Find where the given text appears and provide that cell's center as (X, Y) coordinate. 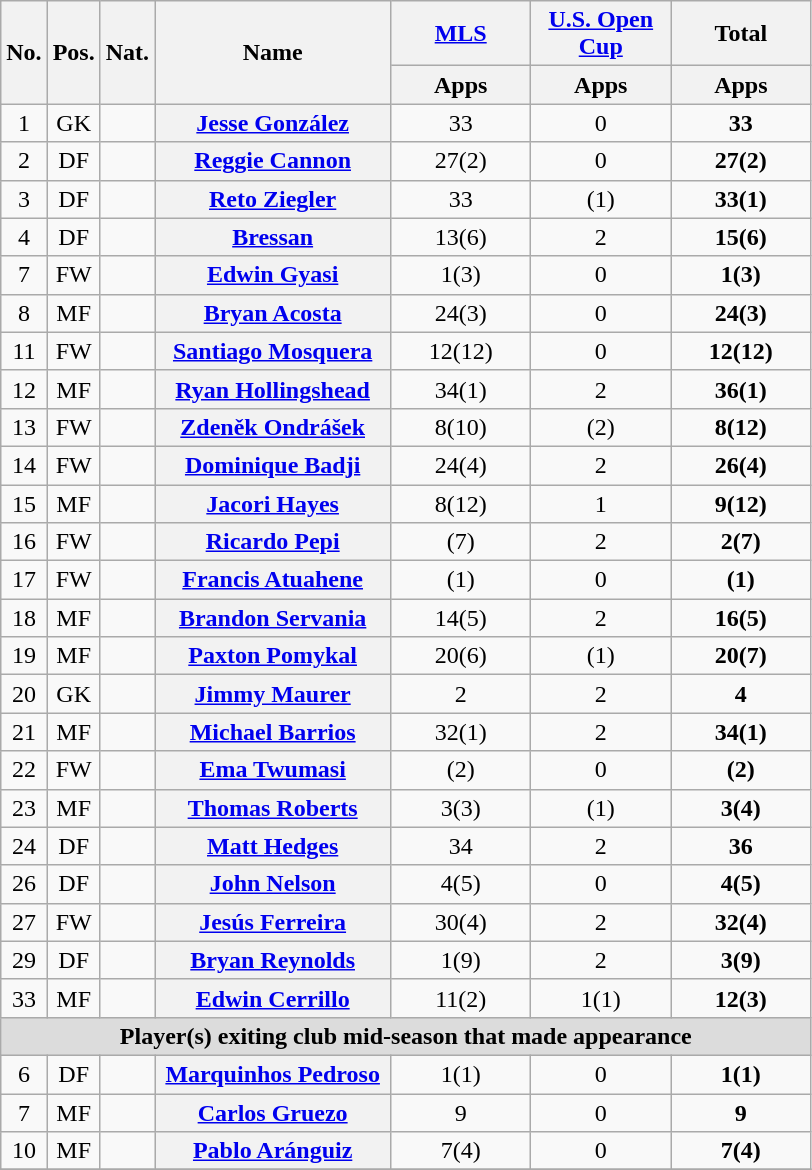
20 (24, 694)
11(2) (461, 998)
26(4) (741, 465)
22 (24, 770)
23 (24, 808)
16 (24, 542)
Bryan Reynolds (273, 960)
Ricardo Pepi (273, 542)
Name (273, 52)
Jacori Hayes (273, 503)
2(7) (741, 542)
Carlos Gruezo (273, 1113)
Bressan (273, 237)
24 (24, 846)
27 (24, 922)
Paxton Pomykal (273, 656)
Bryan Acosta (273, 313)
14(5) (461, 618)
Thomas Roberts (273, 808)
3 (24, 199)
1(9) (461, 960)
9(12) (741, 503)
Michael Barrios (273, 732)
Francis Atuahene (273, 580)
26 (24, 884)
13 (24, 427)
Pos. (74, 52)
24(4) (461, 465)
14 (24, 465)
No. (24, 52)
Reggie Cannon (273, 161)
36 (741, 846)
Jesús Ferreira (273, 922)
34 (461, 846)
Dominique Badji (273, 465)
Jesse González (273, 123)
Ryan Hollingshead (273, 389)
32(1) (461, 732)
Marquinhos Pedroso (273, 1074)
13(6) (461, 237)
12(3) (741, 998)
3(9) (741, 960)
30(4) (461, 922)
18 (24, 618)
3(3) (461, 808)
Pablo Aránguiz (273, 1151)
Santiago Mosquera (273, 351)
U.S. Open Cup (601, 34)
8(10) (461, 427)
19 (24, 656)
6 (24, 1074)
Nat. (127, 52)
33(1) (741, 199)
3(4) (741, 808)
10 (24, 1151)
Reto Ziegler (273, 199)
15(6) (741, 237)
15 (24, 503)
(7) (461, 542)
29 (24, 960)
Player(s) exiting club mid-season that made appearance (406, 1036)
MLS (461, 34)
21 (24, 732)
Jimmy Maurer (273, 694)
John Nelson (273, 884)
Zdeněk Ondrášek (273, 427)
16(5) (741, 618)
Edwin Cerrillo (273, 998)
36(1) (741, 389)
20(7) (741, 656)
Ema Twumasi (273, 770)
Matt Hedges (273, 846)
12 (24, 389)
Total (741, 34)
Brandon Servania (273, 618)
20(6) (461, 656)
8 (24, 313)
32(4) (741, 922)
17 (24, 580)
Edwin Gyasi (273, 275)
11 (24, 351)
